Output the (X, Y) coordinate of the center of the cell containing the given text.  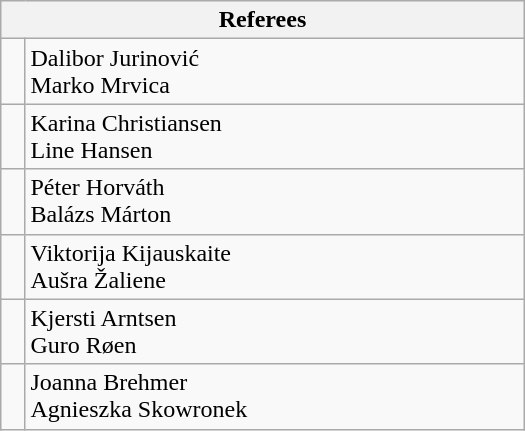
Kjersti ArntsenGuro Røen (274, 332)
Karina ChristiansenLine Hansen (274, 136)
Joanna BrehmerAgnieszka Skowronek (274, 396)
Viktorija KijauskaiteAušra Žaliene (274, 266)
Dalibor JurinovićMarko Mrvica (274, 72)
Referees (263, 20)
Péter HorváthBalázs Márton (274, 202)
